Provide the (x, y) coordinate of the cell's center where the given text is located.  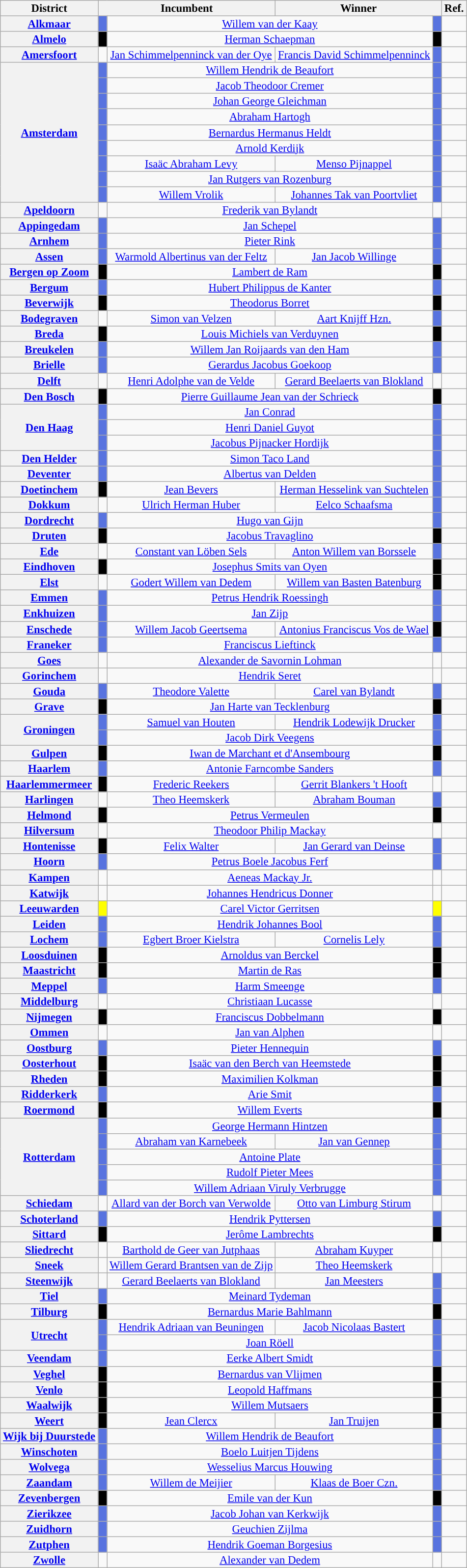
Anton Willem van Borssele (355, 552)
Herman Schaepman (270, 39)
Eelco Schaafsma (355, 505)
Theodore Valette (192, 691)
Carel Victor Gerritsen (270, 908)
Jan van Alphen (270, 1033)
Frederik van Bylandt (270, 210)
Beverwijk (49, 303)
Jan van Gennep (355, 1141)
Den Bosch (49, 396)
Jan Meesters (355, 1281)
Alexander de Savornin Lohman (270, 660)
Zevenbergen (49, 1498)
Roermond (49, 1110)
Jean Bevers (192, 489)
Jan Conrad (270, 412)
Lochem (49, 940)
Jacob Johan van Kerkwijk (270, 1514)
Henri Daniel Guyot (270, 427)
Arnhem (49, 241)
Boelo Luitjen Tijdens (270, 1452)
Enkhuizen (49, 614)
Zwolle (49, 1560)
Eerke Albert Smidt (270, 1359)
Hendrik Goeman Borgesius (270, 1545)
Lambert de Ram (270, 272)
Herman Hesselink van Suchtelen (355, 489)
Isaäc van den Berch van Heemstede (270, 1064)
Hilversum (49, 831)
Jan Rutgers van Rozenburg (270, 179)
Felix Walter (192, 846)
Francis David Schimmelpenninck (355, 55)
Jacobus Pijnacker Hordijk (270, 443)
Constant van Löben Sels (192, 552)
Johannes Tak van Poortvliet (355, 195)
Helmond (49, 815)
Gulpen (49, 753)
Zierikzee (49, 1514)
Allard van der Borch van Verwolde (192, 1204)
Antonius Franciscus Vos de Wael (355, 629)
Frederic Reekers (192, 784)
Venlo (49, 1390)
Katwijk (49, 893)
Christiaan Lucasse (270, 1002)
Assen (49, 256)
Hontenisse (49, 846)
Willem Vrolik (192, 195)
Meinard Tydeman (270, 1296)
Arnold Kerdijk (270, 148)
Wesselius Marcus Houwing (270, 1467)
Tilburg (49, 1312)
Bernardus Marie Bahlmann (270, 1312)
Otto van Limburg Stirum (355, 1204)
Maastricht (49, 971)
Rudolf Pieter Mees (270, 1172)
Petrus Vermeulen (270, 815)
Gouda (49, 691)
Veghel (49, 1374)
Nijmegen (49, 1017)
Emmen (49, 598)
Haarlem (49, 769)
Waalwijk (49, 1405)
Harlingen (49, 800)
Menso Pijnappel (355, 164)
Druten (49, 536)
Harm Smeenge (270, 986)
Brielle (49, 365)
Jacob Theodoor Cremer (270, 86)
Incumbent (187, 8)
Willem Gerard Brantsen van de Zijp (192, 1265)
Jan Zijp (270, 614)
Zuidhorn (49, 1529)
Bernardus Hermanus Heldt (270, 133)
Simon Taco Land (270, 458)
Delft (49, 381)
Arie Smit (270, 1094)
Middelburg (49, 1002)
Sliedrecht (49, 1250)
Willem Mutsaers (270, 1405)
Franciscus Dobbelmann (270, 1017)
Simon van Velzen (192, 319)
Appingedam (49, 225)
Abraham Kuyper (355, 1250)
Hendrik Seret (270, 675)
Kampen (49, 877)
Amsterdam (49, 132)
George Hermann Hintzen (270, 1126)
Emile van der Kun (270, 1498)
Theodorus Borret (270, 303)
Tiel (49, 1296)
Amersfoort (49, 55)
Leiden (49, 924)
Leeuwarden (49, 908)
Godert Willem van Dedem (192, 583)
Bergum (49, 288)
Ulrich Herman Huber (192, 505)
Jan Harte van Tecklenburg (270, 707)
Hendrik Adriaan van Beuningen (192, 1327)
Albertus van Delden (270, 474)
Elst (49, 583)
Apeldoorn (49, 210)
Den Helder (49, 458)
Winner (358, 8)
Hubert Philippus de Kanter (270, 288)
Jacob Nicolaas Bastert (355, 1327)
Samuel van Houten (192, 722)
Theodoor Philip Mackay (270, 831)
Dokkum (49, 505)
Geuchien Zijlma (270, 1529)
Zutphen (49, 1545)
Johan George Gleichman (270, 101)
Iwan de Marchant et d'Ansembourg (270, 753)
Oosterhout (49, 1064)
Willem Everts (270, 1110)
Alexander van Dedem (270, 1560)
Deventer (49, 474)
Petrus Hendrik Roessingh (270, 598)
Eindhoven (49, 567)
Enschede (49, 629)
Ede (49, 552)
Jan Gerard van Deinse (355, 846)
Sittard (49, 1234)
Den Haag (49, 427)
Ridderkerk (49, 1094)
Jean Clercx (192, 1421)
Haarlemmermeer (49, 784)
Weert (49, 1421)
Rotterdam (49, 1157)
Arnoldus van Berckel (270, 955)
Henri Adolphe van de Velde (192, 381)
Bernardus van Vlijmen (270, 1374)
Doetinchem (49, 489)
Martin de Ras (270, 971)
Pierre Guillaume Jean van der Schrieck (270, 396)
Hoorn (49, 862)
Antonie Farncombe Sanders (270, 769)
Dordrecht (49, 521)
Almelo (49, 39)
Utrecht (49, 1335)
Warmold Albertinus van der Feltz (192, 256)
Steenwijk (49, 1281)
Willem van Basten Batenburg (355, 583)
Abraham Bouman (355, 800)
Willem Jacob Geertsema (192, 629)
Goes (49, 660)
Willem Adriaan Viruly Verbrugge (270, 1188)
Jan Jacob Willinge (355, 256)
Antoine Plate (270, 1157)
Ref. (454, 8)
Breda (49, 334)
Petrus Boele Jacobus Ferf (270, 862)
Louis Michiels van Verduynen (270, 334)
Ommen (49, 1033)
Klaas de Boer Czn. (355, 1483)
Rheden (49, 1079)
Aart Knijff Hzn. (355, 319)
Barthold de Geer van Jutphaas (192, 1250)
Wijk bij Duurstede (49, 1436)
Wolvega (49, 1467)
Loosduinen (49, 955)
Leopold Haffmans (270, 1390)
Jan Schepel (270, 225)
Joan Röell (270, 1343)
Franeker (49, 644)
Jacob Dirk Veegens (270, 738)
Jan Schimmelpenninck van der Oye (192, 55)
Hendrik Pyttersen (270, 1219)
Abraham van Karnebeek (192, 1141)
Aeneas Mackay Jr. (270, 877)
Alkmaar (49, 24)
Pieter Rink (270, 241)
Grave (49, 707)
Hendrik Johannes Bool (270, 924)
Gerardus Jacobus Goekoop (270, 365)
Johannes Hendricus Donner (270, 893)
Schoterland (49, 1219)
Bergen op Zoom (49, 272)
Bodegraven (49, 319)
Zaandam (49, 1483)
Franciscus Lieftinck (270, 644)
Abraham Hartogh (270, 117)
Carel van Bylandt (355, 691)
Winschoten (49, 1452)
Hugo van Gijn (270, 521)
Oostburg (49, 1048)
Maximilien Kolkman (270, 1079)
Hendrik Lodewijk Drucker (355, 722)
Jerôme Lambrechts (270, 1234)
Gerrit Blankers 't Hooft (355, 784)
Gorinchem (49, 675)
Jan Truijen (355, 1421)
Groningen (49, 730)
Willem van der Kaay (270, 24)
Jacobus Travaglino (270, 536)
Breukelen (49, 350)
Willem de Meijier (192, 1483)
Egbert Broer Kielstra (192, 940)
Meppel (49, 986)
Pieter Hennequin (270, 1048)
District (49, 8)
Josephus Smits van Oyen (270, 567)
Veendam (49, 1359)
Cornelis Lely (355, 940)
Willem Jan Roijaards van den Ham (270, 350)
Sneek (49, 1265)
Isaäc Abraham Levy (192, 164)
Schiedam (49, 1204)
